Extract the (X, Y) coordinate from the center of the cell holding the provided text.  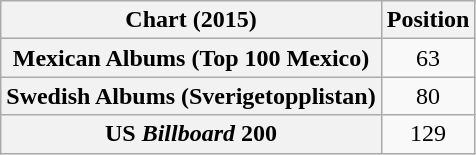
129 (428, 134)
Chart (2015) (191, 20)
US Billboard 200 (191, 134)
Mexican Albums (Top 100 Mexico) (191, 58)
80 (428, 96)
63 (428, 58)
Position (428, 20)
Swedish Albums (Sverigetopplistan) (191, 96)
